Locate the cell with the specified text and output its (x, y) center coordinate. 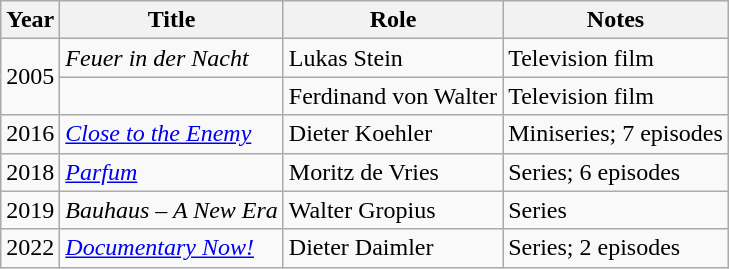
Feuer in der Nacht (172, 58)
Year (30, 20)
Ferdinand von Walter (392, 96)
2005 (30, 77)
Notes (616, 20)
Moritz de Vries (392, 172)
Title (172, 20)
Walter Gropius (392, 210)
Miniseries; 7 episodes (616, 134)
Close to the Enemy (172, 134)
Dieter Daimler (392, 248)
Series (616, 210)
Role (392, 20)
Series; 2 episodes (616, 248)
2019 (30, 210)
2016 (30, 134)
Bauhaus – A New Era (172, 210)
2022 (30, 248)
Dieter Koehler (392, 134)
Parfum (172, 172)
2018 (30, 172)
Lukas Stein (392, 58)
Documentary Now! (172, 248)
Series; 6 episodes (616, 172)
